Capture the cell that displays the provided text and extract its (X, Y) central coordinate. 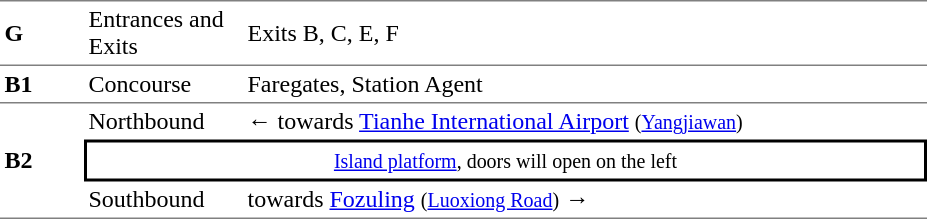
Entrances and Exits (164, 33)
Exits B, C, E, F (585, 33)
Faregates, Station Agent (585, 85)
Northbound (164, 122)
Island platform, doors will open on the left (506, 161)
G (42, 33)
B1 (42, 85)
Concourse (164, 85)
← towards Tianhe International Airport (Yangjiawan) (585, 122)
